Detect which cell encompasses the target text, then output its [x, y] center coordinate. 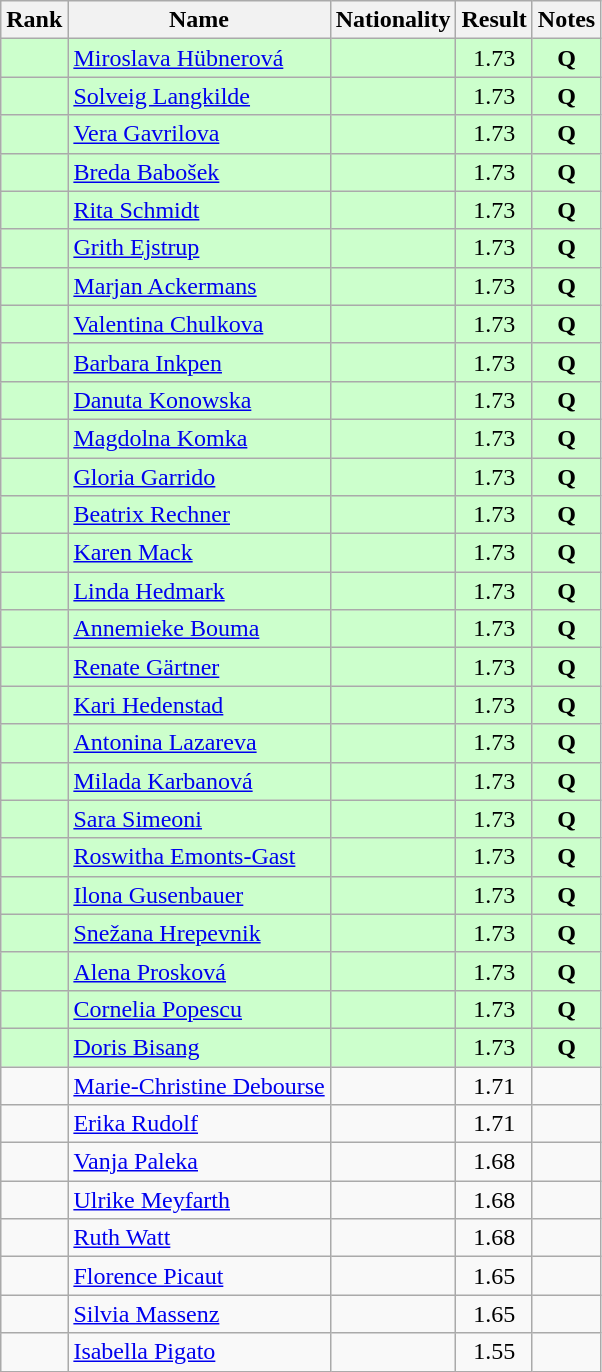
Kari Hedenstad [199, 705]
Vera Gavrilova [199, 134]
Ilona Gusenbauer [199, 895]
Florence Picaut [199, 1276]
Barbara Inkpen [199, 362]
Erika Rudolf [199, 1124]
Alena Prosková [199, 971]
Notes [566, 20]
Valentina Chulkova [199, 324]
Name [199, 20]
Cornelia Popescu [199, 1009]
Renate Gärtner [199, 667]
Snežana Hrepevnik [199, 933]
Nationality [393, 20]
Ulrike Meyfarth [199, 1200]
Milada Karbanová [199, 781]
Gloria Garrido [199, 477]
Linda Hedmark [199, 591]
Marie-Christine Debourse [199, 1085]
Solveig Langkilde [199, 96]
Danuta Konowska [199, 400]
Ruth Watt [199, 1238]
Silvia Massenz [199, 1314]
Miroslava Hübnerová [199, 58]
Sara Simeoni [199, 819]
Rank [34, 20]
Vanja Paleka [199, 1162]
Result [494, 20]
1.55 [494, 1352]
Annemieke Bouma [199, 629]
Doris Bisang [199, 1047]
Antonina Lazareva [199, 743]
Roswitha Emonts-Gast [199, 857]
Rita Schmidt [199, 210]
Marjan Ackermans [199, 286]
Karen Mack [199, 553]
Magdolna Komka [199, 438]
Breda Babošek [199, 172]
Grith Ejstrup [199, 248]
Beatrix Rechner [199, 515]
Isabella Pigato [199, 1352]
